Search for the cell housing the specified text and yield its [X, Y] center coordinate. 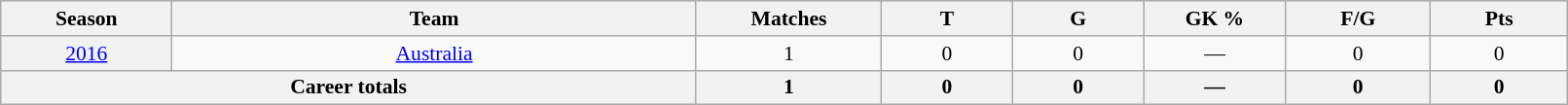
Australia [434, 53]
T [948, 18]
Team [434, 18]
Season [87, 18]
G [1078, 18]
GK % [1215, 18]
2016 [87, 53]
Career totals [348, 87]
Pts [1499, 18]
F/G [1358, 18]
Matches [788, 18]
